Capture the cell that displays the provided text and extract its [X, Y] central coordinate. 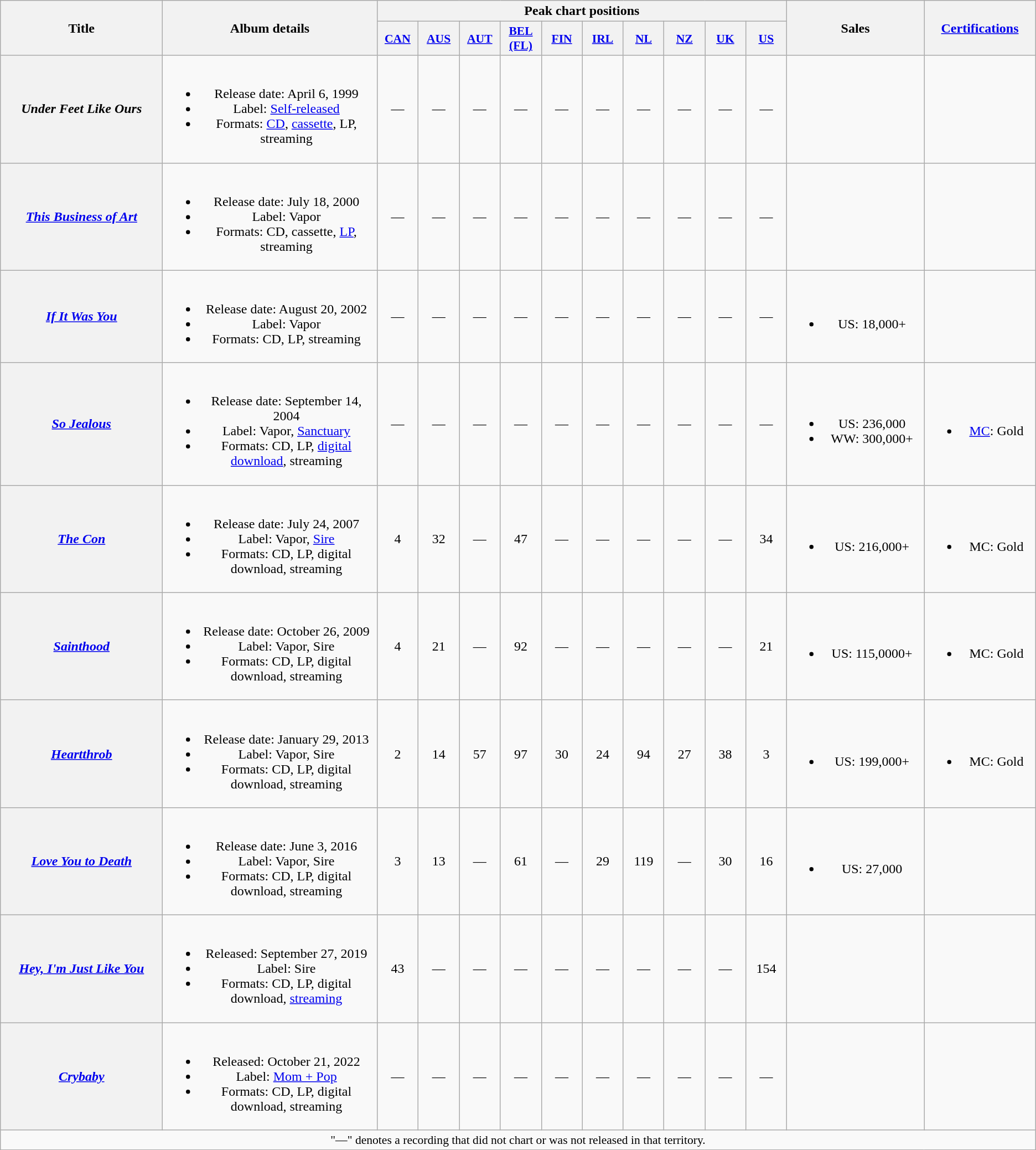
13 [439, 861]
Released: October 21, 2022Label: Mom + PopFormats: CD, LP, digital download, streaming [270, 1076]
CAN [397, 39]
43 [397, 968]
US [766, 39]
AUT [480, 39]
27 [685, 754]
US: 236,000WW: 300,000+ [855, 424]
US: 216,000+ [855, 539]
NL [644, 39]
This Business of Art [82, 216]
34 [766, 539]
The Con [82, 539]
US: 199,000+ [855, 754]
Release date: April 6, 1999Label: Self-releasedFormats: CD, cassette, LP, streaming [270, 109]
24 [603, 754]
Release date: October 26, 2009Label: Vapor, SireFormats: CD, LP, digital download, streaming [270, 646]
Release date: July 24, 2007Label: Vapor, SireFormats: CD, LP, digital download, streaming [270, 539]
FIN [562, 39]
97 [521, 754]
94 [644, 754]
57 [480, 754]
Release date: September 14, 2004Label: Vapor, SanctuaryFormats: CD, LP, digital download, streaming [270, 424]
UK [726, 39]
32 [439, 539]
AUS [439, 39]
Album details [270, 28]
Release date: July 18, 2000Label: VaporFormats: CD, cassette, LP, streaming [270, 216]
16 [766, 861]
Release date: August 20, 2002Label: VaporFormats: CD, LP, streaming [270, 317]
Under Feet Like Ours [82, 109]
Hey, I'm Just Like You [82, 968]
"—" denotes a recording that did not chart or was not released in that territory. [518, 1140]
Release date: January 29, 2013Label: Vapor, SireFormats: CD, LP, digital download, streaming [270, 754]
38 [726, 754]
NZ [685, 39]
Certifications [980, 28]
Released: September 27, 2019Label: SireFormats: CD, LP, digital download, streaming [270, 968]
If It Was You [82, 317]
29 [603, 861]
US: 27,000 [855, 861]
US: 115,0000+ [855, 646]
Sainthood [82, 646]
Crybaby [82, 1076]
154 [766, 968]
Release date: June 3, 2016Label: Vapor, SireFormats: CD, LP, digital download, streaming [270, 861]
Peak chart positions [582, 11]
92 [521, 646]
14 [439, 754]
2 [397, 754]
Heartthrob [82, 754]
Love You to Death [82, 861]
BEL (FL) [521, 39]
61 [521, 861]
Sales [855, 28]
IRL [603, 39]
US: 18,000+ [855, 317]
Title [82, 28]
119 [644, 861]
47 [521, 539]
So Jealous [82, 424]
